Search for the cell housing the specified text and yield its (x, y) center coordinate. 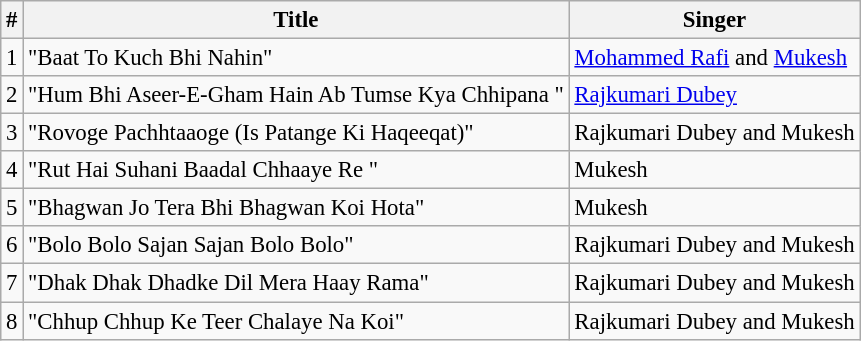
"Rut Hai Suhani Baadal Chhaaye Re " (296, 170)
6 (12, 245)
"Chhup Chhup Ke Teer Chalaye Na Koi" (296, 321)
"Hum Bhi Aseer-E-Gham Hain Ab Tumse Kya Chhipana " (296, 95)
2 (12, 95)
Rajkumari Dubey (714, 95)
"Bolo Bolo Sajan Sajan Bolo Bolo" (296, 245)
"Rovoge Pachhtaaoge (Is Patange Ki Haqeeqat)" (296, 133)
3 (12, 133)
5 (12, 208)
"Dhak Dhak Dhadke Dil Mera Haay Rama" (296, 283)
"Bhagwan Jo Tera Bhi Bhagwan Koi Hota" (296, 208)
7 (12, 283)
4 (12, 170)
"Baat To Kuch Bhi Nahin" (296, 58)
# (12, 20)
Mohammed Rafi and Mukesh (714, 58)
1 (12, 58)
8 (12, 321)
Title (296, 20)
Singer (714, 20)
